Extract the (x, y) coordinate from the center of the cell holding the provided text.  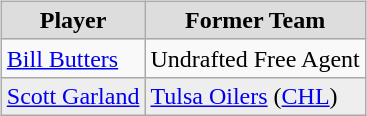
Former Team (255, 20)
Player (73, 20)
Tulsa Oilers (CHL) (255, 96)
Undrafted Free Agent (255, 58)
Scott Garland (73, 96)
Bill Butters (73, 58)
